Determine the (X, Y) coordinate at the center of the cell enclosing the given text.  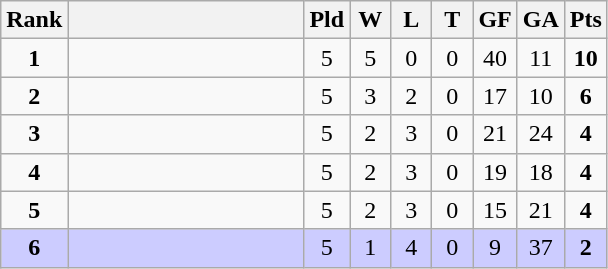
17 (495, 96)
GF (495, 20)
Pld (327, 20)
W (370, 20)
Rank (34, 20)
37 (540, 248)
Pts (586, 20)
T (452, 20)
40 (495, 58)
15 (495, 210)
19 (495, 172)
GA (540, 20)
24 (540, 134)
11 (540, 58)
L (412, 20)
9 (495, 248)
18 (540, 172)
